Search for the cell housing the specified text and yield its (X, Y) center coordinate. 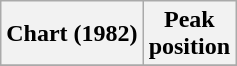
Peakposition (189, 34)
Chart (1982) (72, 34)
